Search for the cell housing the specified text and yield its [X, Y] center coordinate. 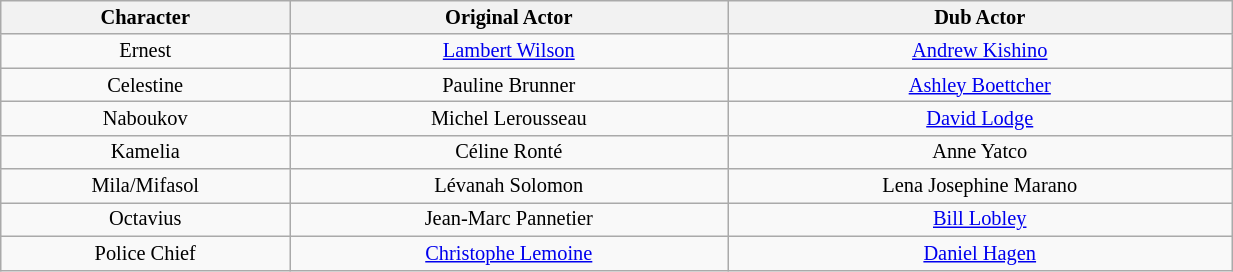
Lambert Wilson [509, 51]
Daniel Hagen [980, 253]
Mila/Mifasol [146, 186]
Character [146, 17]
Anne Yatco [980, 152]
Celestine [146, 85]
Andrew Kishino [980, 51]
Ashley Boettcher [980, 85]
Original Actor [509, 17]
Lévanah Solomon [509, 186]
Octavius [146, 219]
Bill Lobley [980, 219]
Michel Lerousseau [509, 118]
Christophe Lemoine [509, 253]
Dub Actor [980, 17]
Pauline Brunner [509, 85]
Jean-Marc Pannetier [509, 219]
Kamelia [146, 152]
Police Chief [146, 253]
David Lodge [980, 118]
Céline Ronté [509, 152]
Lena Josephine Marano [980, 186]
Ernest [146, 51]
Naboukov [146, 118]
